Extract the [X, Y] coordinate from the center of the cell holding the provided text.  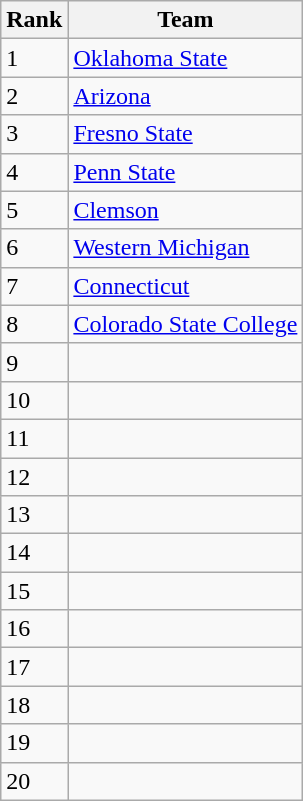
Clemson [186, 210]
16 [34, 629]
4 [34, 172]
Penn State [186, 172]
Fresno State [186, 134]
19 [34, 743]
Western Michigan [186, 248]
14 [34, 553]
5 [34, 210]
11 [34, 438]
13 [34, 515]
2 [34, 96]
6 [34, 248]
9 [34, 362]
Team [186, 20]
17 [34, 667]
10 [34, 400]
Rank [34, 20]
7 [34, 286]
Oklahoma State [186, 58]
12 [34, 477]
1 [34, 58]
15 [34, 591]
Arizona [186, 96]
Colorado State College [186, 324]
3 [34, 134]
20 [34, 781]
8 [34, 324]
Connecticut [186, 286]
18 [34, 705]
